Locate the cell with the specified text and output its [X, Y] center coordinate. 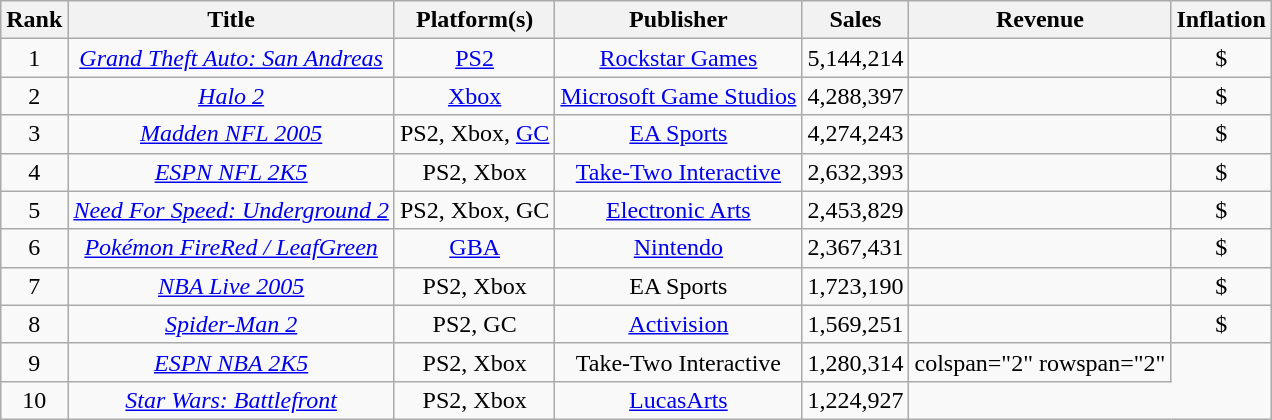
2 [34, 96]
4,274,243 [856, 134]
9 [34, 362]
Xbox [474, 96]
Publisher [678, 20]
2,367,431 [856, 248]
LucasArts [678, 400]
3 [34, 134]
Madden NFL 2005 [232, 134]
Title [232, 20]
1 [34, 58]
Platform(s) [474, 20]
5,144,214 [856, 58]
Revenue [1040, 20]
7 [34, 286]
10 [34, 400]
Nintendo [678, 248]
1,224,927 [856, 400]
Grand Theft Auto: San Andreas [232, 58]
Star Wars: Battlefront [232, 400]
1,723,190 [856, 286]
Electronic Arts [678, 210]
8 [34, 324]
4 [34, 172]
2,632,393 [856, 172]
1,280,314 [856, 362]
5 [34, 210]
Microsoft Game Studios [678, 96]
ESPN NFL 2K5 [232, 172]
Spider-Man 2 [232, 324]
4,288,397 [856, 96]
ESPN NBA 2K5 [232, 362]
Need For Speed: Underground 2 [232, 210]
PS2, GC [474, 324]
2,453,829 [856, 210]
Inflation [1221, 20]
PS2 [474, 58]
6 [34, 248]
Rank [34, 20]
Sales [856, 20]
Pokémon FireRed / LeafGreen [232, 248]
GBA [474, 248]
Rockstar Games [678, 58]
Activision [678, 324]
colspan="2" rowspan="2" [1040, 362]
1,569,251 [856, 324]
Halo 2 [232, 96]
NBA Live 2005 [232, 286]
